Pinpoint the cell where the given text exists, returning its (X, Y) midpoint coordinate. 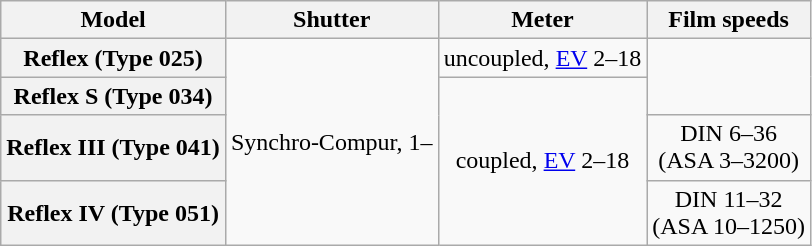
Reflex IV (Type 051) (114, 212)
Reflex S (Type 034) (114, 96)
Model (114, 20)
uncoupled, EV 2–18 (542, 58)
Reflex III (Type 041) (114, 148)
DIN 6–36(ASA 3–3200) (729, 148)
coupled, EV 2–18 (542, 161)
Reflex (Type 025) (114, 58)
Synchro-Compur, 1– (332, 142)
Shutter (332, 20)
Film speeds (729, 20)
DIN 11–32(ASA 10–1250) (729, 212)
Meter (542, 20)
